Extract the (X, Y) coordinate from the center of the cell holding the provided text.  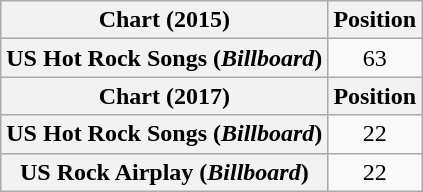
Chart (2017) (164, 96)
US Rock Airplay (Billboard) (164, 172)
Chart (2015) (164, 20)
63 (375, 58)
